Locate the cell with the specified text and output its [x, y] center coordinate. 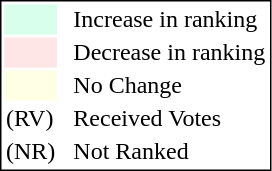
Decrease in ranking [170, 53]
(RV) [30, 119]
No Change [170, 85]
(NR) [30, 151]
Received Votes [170, 119]
Not Ranked [170, 151]
Increase in ranking [170, 19]
